Find where the given text appears and provide that cell's center as (X, Y) coordinate. 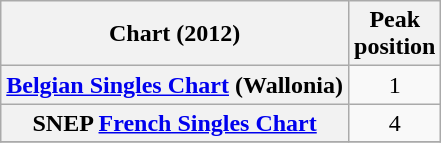
4 (395, 123)
SNEP French Singles Chart (175, 123)
1 (395, 85)
Peakposition (395, 34)
Belgian Singles Chart (Wallonia) (175, 85)
Chart (2012) (175, 34)
